Pinpoint the cell where the given text exists, returning its (x, y) midpoint coordinate. 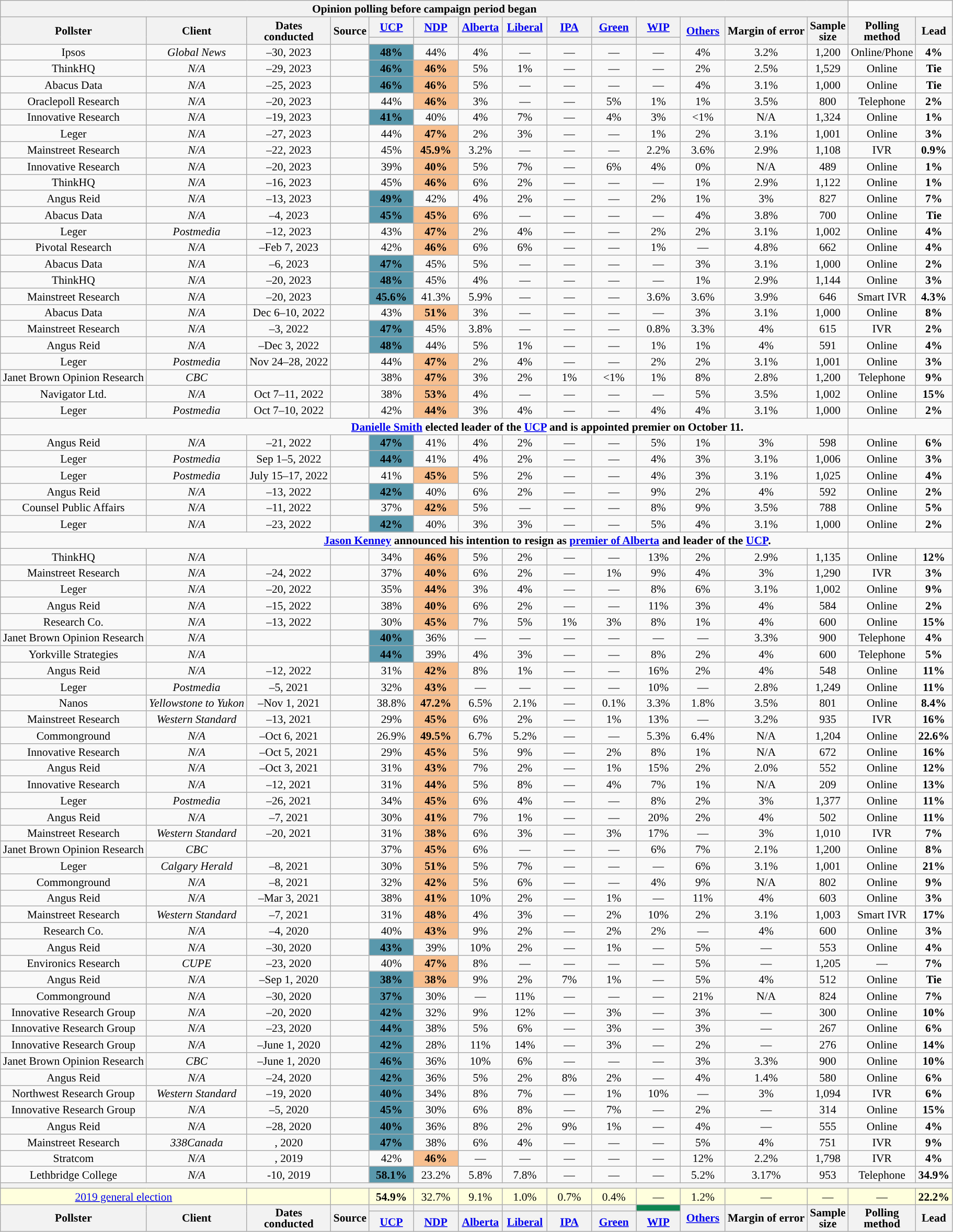
672 (828, 752)
314 (828, 1110)
32.7% (436, 1196)
–30, 2023 (289, 52)
1,249 (828, 687)
1,006 (828, 459)
–29, 2023 (289, 69)
Sep 1–5, 2022 (289, 459)
Nanos (73, 703)
–13, 2023 (289, 199)
49.5% (436, 736)
1,377 (828, 801)
Oct 7–10, 2022 (289, 410)
–6, 2023 (289, 263)
1,529 (828, 69)
58.1% (391, 1175)
–16, 2023 (289, 182)
–25, 2023 (289, 85)
1,122 (828, 182)
6.4% (703, 736)
788 (828, 508)
July 15–17, 2022 (289, 476)
6.5% (480, 703)
–27, 2023 (289, 134)
28% (436, 1044)
Opinion polling before campaign period began (424, 8)
–21, 2022 (289, 442)
–12, 2021 (289, 784)
–24, 2020 (289, 1077)
–22, 2023 (289, 149)
–20, 2020 (289, 1012)
4.3% (934, 296)
Oraclepoll Research (73, 101)
1,094 (828, 1093)
591 (828, 345)
0% (703, 166)
580 (828, 1077)
–15, 2022 (289, 605)
22.2% (934, 1196)
662 (828, 248)
584 (828, 605)
1,204 (828, 736)
209 (828, 784)
1,290 (828, 573)
1.0% (525, 1196)
, 2019 (289, 1158)
1,108 (828, 149)
1.4% (766, 1077)
827 (828, 199)
Calgary Herald (197, 866)
300 (828, 1012)
1,025 (828, 476)
700 (828, 215)
–4, 2020 (289, 930)
–Oct 6, 2021 (289, 736)
802 (828, 882)
45.6% (391, 296)
–13, 2021 (289, 719)
Online/Phone (882, 52)
Counsel Public Affairs (73, 508)
502 (828, 816)
9.1% (480, 1196)
0.9% (934, 149)
34.9% (934, 1175)
38.8% (391, 703)
1.2% (703, 1196)
1,798 (828, 1158)
8.4% (934, 703)
–28, 2020 (289, 1126)
801 (828, 703)
4.8% (766, 248)
Jason Kenney announced his intention to resign as premier of Alberta and leader of the UCP. (548, 540)
Dec 6–10, 2022 (289, 313)
1,324 (828, 117)
Nov 24–28, 2022 (289, 362)
276 (828, 1044)
–19, 2020 (289, 1093)
54.9% (391, 1196)
Yellowstone to Yukon (197, 703)
Pivotal Research (73, 248)
Stratcom (73, 1158)
Global News (197, 52)
2.0% (766, 768)
1,003 (828, 915)
953 (828, 1175)
7.8% (525, 1175)
592 (828, 491)
1,135 (828, 556)
, 2020 (289, 1143)
–4, 2023 (289, 215)
Yorkville Strategies (73, 654)
Navigator Ltd. (73, 394)
47.2% (436, 703)
Lethbridge College (73, 1175)
489 (828, 166)
–3, 2022 (289, 329)
615 (828, 329)
267 (828, 1029)
–19, 2023 (289, 117)
–5, 2021 (289, 687)
548 (828, 670)
6.7% (480, 736)
Danielle Smith elected leader of the UCP and is appointed premier on October 11. (548, 427)
26.9% (391, 736)
1.8% (703, 703)
552 (828, 768)
3.17% (766, 1175)
5.3% (659, 736)
935 (828, 719)
3.9% (766, 296)
–24, 2022 (289, 573)
Oct 7–11, 2022 (289, 394)
Environics Research (73, 963)
646 (828, 296)
0.8% (659, 329)
0.7% (570, 1196)
–Mar 3, 2021 (289, 898)
824 (828, 996)
–5, 2020 (289, 1110)
–Dec 3, 2022 (289, 345)
CUPE (197, 963)
23.2% (436, 1175)
49% (391, 199)
5.9% (480, 296)
800 (828, 101)
603 (828, 898)
553 (828, 947)
-10, 2019 (289, 1175)
5.8% (480, 1175)
–Oct 3, 2021 (289, 768)
–23, 2022 (289, 524)
53% (436, 394)
35% (391, 590)
0.1% (614, 703)
751 (828, 1143)
–Sep 1, 2020 (289, 980)
2019 general election (123, 1196)
–Nov 1, 2021 (289, 703)
–26, 2021 (289, 801)
555 (828, 1126)
–Oct 5, 2021 (289, 752)
–12, 2022 (289, 670)
1,144 (828, 280)
–Feb 7, 2023 (289, 248)
Northwest Research Group (73, 1093)
–20, 2021 (289, 833)
20% (659, 816)
45.9% (436, 149)
338Canada (197, 1143)
–20, 2022 (289, 590)
598 (828, 442)
1,205 (828, 963)
Ipsos (73, 52)
22.6% (934, 736)
0.4% (614, 1196)
41.3% (436, 296)
2.5% (766, 69)
–11, 2022 (289, 508)
512 (828, 980)
1,010 (828, 833)
–12, 2023 (289, 231)
